Identify which cell holds the provided text, then report its [x, y] central coordinate. 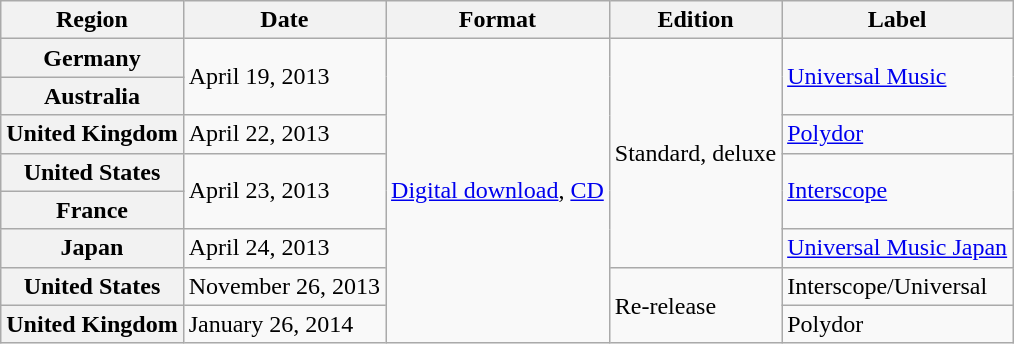
Germany [92, 58]
November 26, 2013 [284, 286]
April 23, 2013 [284, 191]
Format [498, 20]
April 24, 2013 [284, 248]
Interscope/Universal [898, 286]
France [92, 210]
Digital download, CD [498, 191]
Japan [92, 248]
April 19, 2013 [284, 77]
Date [284, 20]
Edition [695, 20]
Universal Music Japan [898, 248]
Standard, deluxe [695, 153]
Interscope [898, 191]
Re-release [695, 305]
Label [898, 20]
January 26, 2014 [284, 324]
Region [92, 20]
Australia [92, 96]
April 22, 2013 [284, 134]
Universal Music [898, 77]
